Determine the (X, Y) coordinate at the center of the cell enclosing the given text.  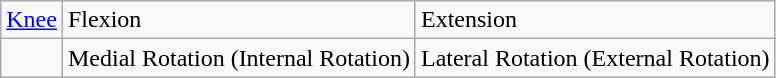
Medial Rotation (Internal Rotation) (238, 58)
Lateral Rotation (External Rotation) (595, 58)
Flexion (238, 20)
Extension (595, 20)
Knee (32, 20)
